Extract the [X, Y] coordinate from the center of the cell holding the provided text.  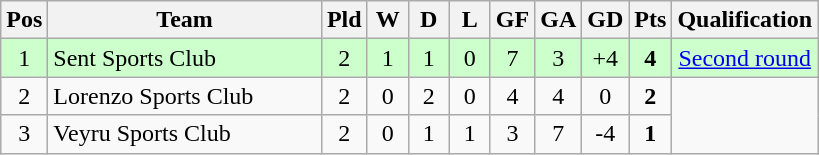
-4 [606, 134]
Team [185, 20]
Pos [24, 20]
Pts [650, 20]
L [470, 20]
Second round [745, 58]
Pld [344, 20]
GF [512, 20]
Lorenzo Sports Club [185, 96]
Veyru Sports Club [185, 134]
W [388, 20]
D [428, 20]
GD [606, 20]
+4 [606, 58]
Sent Sports Club [185, 58]
GA [558, 20]
Qualification [745, 20]
